Detect which cell encompasses the target text, then output its [x, y] center coordinate. 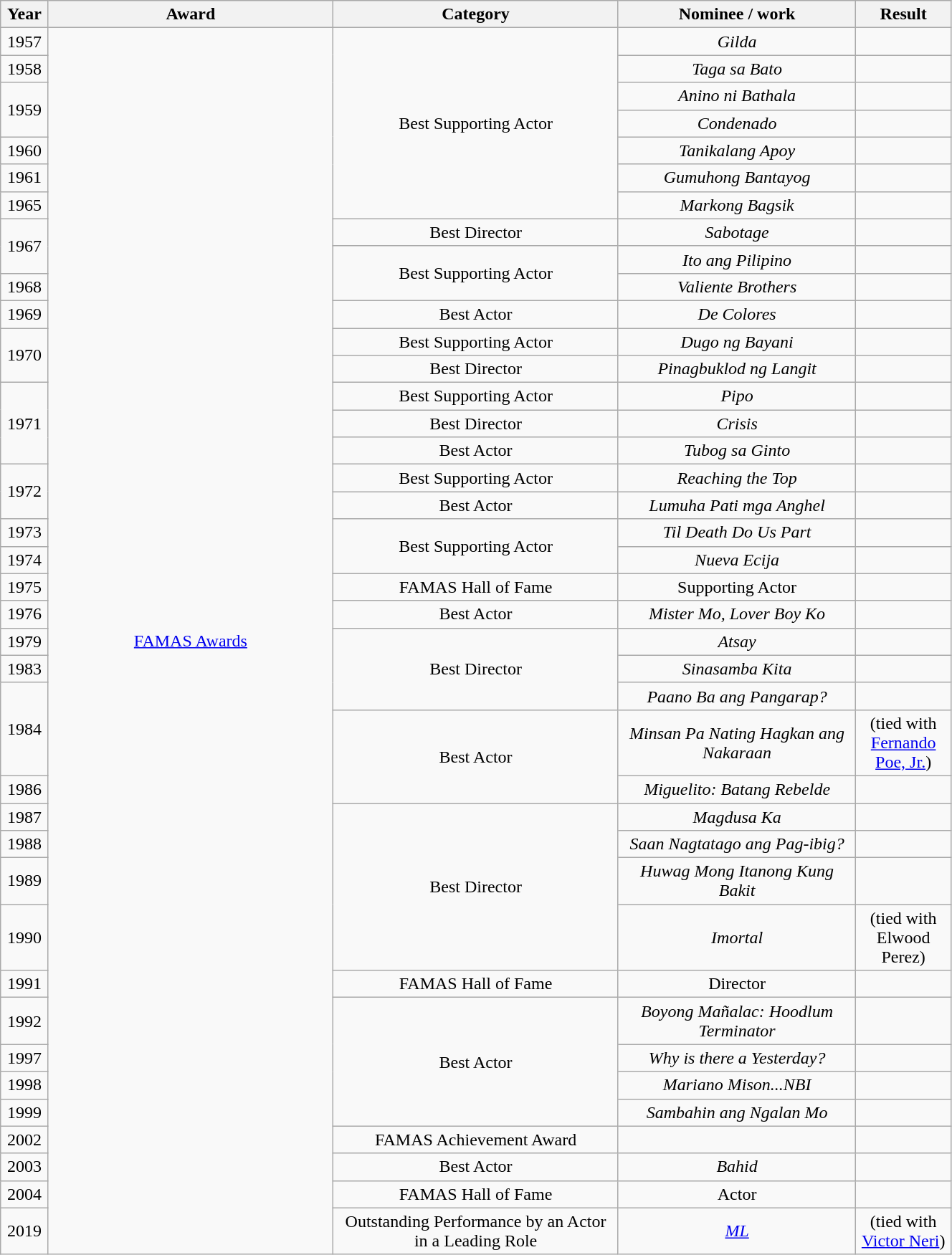
Gilda [737, 42]
1975 [24, 587]
Imortal [737, 937]
(tied with Fernando Poe, Jr.) [903, 743]
Pipo [737, 396]
Sambahin ang Ngalan Mo [737, 1112]
Atsay [737, 641]
Year [24, 14]
Pinagbuklod ng Langit [737, 369]
1970 [24, 355]
(tied with Elwood Perez) [903, 937]
1968 [24, 287]
Sinasamba Kita [737, 669]
1992 [24, 1021]
FAMAS Awards [191, 641]
1989 [24, 882]
1971 [24, 424]
Mariano Mison...NBI [737, 1085]
Supporting Actor [737, 587]
1969 [24, 314]
Why is there a Yesterday? [737, 1058]
ML [737, 1231]
Huwag Mong Itanong Kung Bakit [737, 882]
1998 [24, 1085]
Tanikalang Apoy [737, 151]
1957 [24, 42]
(tied with Victor Neri) [903, 1231]
1974 [24, 560]
1990 [24, 937]
Bahid [737, 1167]
1960 [24, 151]
Taga sa Bato [737, 69]
1988 [24, 844]
1986 [24, 789]
Result [903, 14]
Saan Nagtatago ang Pag-ibig? [737, 844]
1958 [24, 69]
Minsan Pa Nating Hagkan ang Nakaraan [737, 743]
Ito ang Pilipino [737, 259]
Nueva Ecija [737, 560]
Anino ni Bathala [737, 96]
FAMAS Achievement Award [476, 1140]
Award [191, 14]
1961 [24, 178]
Category [476, 14]
Director [737, 984]
1972 [24, 492]
Paano Ba ang Pangarap? [737, 696]
Lumuha Pati mga Anghel [737, 505]
Gumuhong Bantayog [737, 178]
Til Death Do Us Part [737, 533]
Tubog sa Ginto [737, 451]
Miguelito: Batang Rebelde [737, 789]
1979 [24, 641]
1984 [24, 729]
2003 [24, 1167]
Boyong Mañalac: Hoodlum Terminator [737, 1021]
Mister Mo, Lover Boy Ko [737, 614]
2002 [24, 1140]
Magdusa Ka [737, 816]
Valiente Brothers [737, 287]
2019 [24, 1231]
1987 [24, 816]
Outstanding Performance by an Actor in a Leading Role [476, 1231]
Condenado [737, 123]
1959 [24, 110]
Crisis [737, 424]
1965 [24, 205]
1973 [24, 533]
1999 [24, 1112]
Sabotage [737, 232]
1976 [24, 614]
1983 [24, 669]
Dugo ng Bayani [737, 342]
1997 [24, 1058]
De Colores [737, 314]
2004 [24, 1194]
Nominee / work [737, 14]
Actor [737, 1194]
Markong Bagsik [737, 205]
1967 [24, 246]
1991 [24, 984]
Reaching the Top [737, 478]
